Output the (X, Y) coordinate of the center of the cell containing the given text.  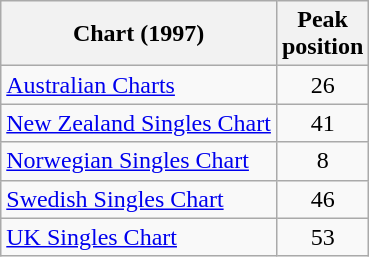
41 (322, 123)
8 (322, 161)
46 (322, 199)
New Zealand Singles Chart (139, 123)
Australian Charts (139, 85)
Chart (1997) (139, 34)
53 (322, 237)
UK Singles Chart (139, 237)
Peakposition (322, 34)
Swedish Singles Chart (139, 199)
26 (322, 85)
Norwegian Singles Chart (139, 161)
